Locate the cell with the specified text and output its (X, Y) center coordinate. 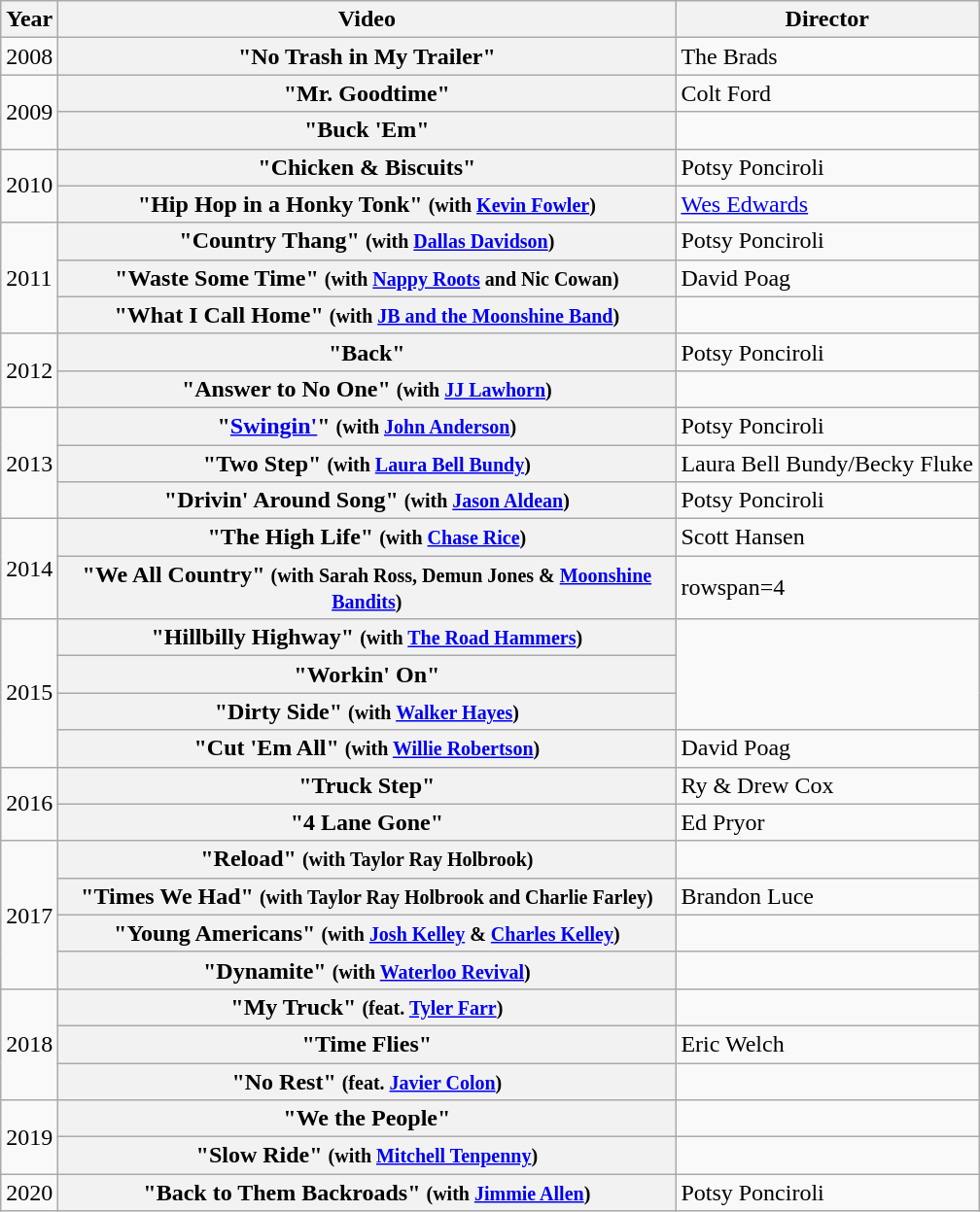
Eric Welch (827, 1044)
"No Rest" (feat. Javier Colon) (367, 1082)
"Dirty Side" (with Walker Hayes) (367, 711)
2016 (29, 804)
Laura Bell Bundy/Becky Fluke (827, 464)
"Slow Ride" (with Mitchell Tenpenny) (367, 1156)
"Times We Had" (with Taylor Ray Holbrook and Charlie Farley) (367, 896)
The Brads (827, 56)
"Buck 'Em" (367, 130)
"Back to Them Backroads" (with Jimmie Allen) (367, 1193)
"Young Americans" (with Josh Kelley & Charles Kelley) (367, 933)
Video (367, 19)
2013 (29, 463)
"Reload" (with Taylor Ray Holbrook) (367, 859)
"What I Call Home" (with JB and the Moonshine Band) (367, 315)
"We All Country" (with Sarah Ross, Demun Jones & Moonshine Bandits) (367, 587)
"Hillbilly Highway" (with The Road Hammers) (367, 638)
"My Truck" (feat. Tyler Farr) (367, 1007)
"Mr. Goodtime" (367, 93)
"Workin' On" (367, 675)
Wes Edwards (827, 204)
"Chicken & Biscuits" (367, 167)
"4 Lane Gone" (367, 822)
"The High Life" (with Chase Rice) (367, 537)
Colt Ford (827, 93)
rowspan=4 (827, 587)
Ed Pryor (827, 822)
"Time Flies" (367, 1044)
"Dynamite" (with Waterloo Revival) (367, 970)
"We the People" (367, 1119)
2008 (29, 56)
"Back" (367, 352)
Year (29, 19)
2019 (29, 1137)
"Waste Some Time" (with Nappy Roots and Nic Cowan) (367, 278)
2012 (29, 370)
2014 (29, 570)
2015 (29, 693)
"Truck Step" (367, 785)
2017 (29, 915)
"Hip Hop in a Honky Tonk" (with Kevin Fowler) (367, 204)
Brandon Luce (827, 896)
"Answer to No One" (with JJ Lawhorn) (367, 389)
"Swingin'" (with John Anderson) (367, 426)
"No Trash in My Trailer" (367, 56)
Scott Hansen (827, 537)
2011 (29, 278)
2020 (29, 1193)
Director (827, 19)
"Two Step" (with Laura Bell Bundy) (367, 464)
"Cut 'Em All" (with Willie Robertson) (367, 748)
2010 (29, 186)
"Country Thang" (with Dallas Davidson) (367, 241)
"Drivin' Around Song" (with Jason Aldean) (367, 501)
2018 (29, 1044)
2009 (29, 112)
Ry & Drew Cox (827, 785)
